Locate the cell with the specified text and output its (x, y) center coordinate. 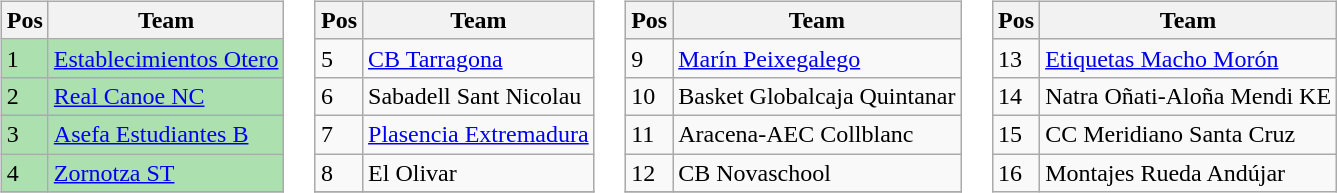
Asefa Estudiantes B (166, 134)
7 (338, 134)
Plasencia Extremadura (479, 134)
6 (338, 96)
Basket Globalcaja Quintanar (817, 96)
Montajes Rueda Andújar (1188, 173)
16 (1016, 173)
El Olivar (479, 173)
11 (650, 134)
CB Tarragona (479, 58)
CB Novaschool (817, 173)
Real Canoe NC (166, 96)
3 (24, 134)
Marín Peixegalego (817, 58)
Etiquetas Macho Morón (1188, 58)
4 (24, 173)
15 (1016, 134)
1 (24, 58)
12 (650, 173)
Aracena-AEC Collblanc (817, 134)
Establecimientos Otero (166, 58)
13 (1016, 58)
5 (338, 58)
Natra Oñati-Aloña Mendi KE (1188, 96)
Zornotza ST (166, 173)
CC Meridiano Santa Cruz (1188, 134)
2 (24, 96)
8 (338, 173)
9 (650, 58)
Sabadell Sant Nicolau (479, 96)
10 (650, 96)
14 (1016, 96)
